Return [x, y] of the center of cell containing provided text 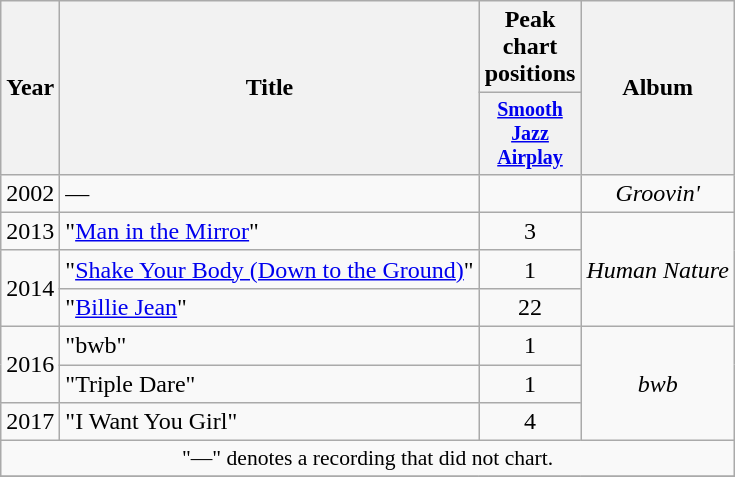
Title [270, 88]
"Billie Jean" [270, 307]
2002 [30, 193]
3 [530, 231]
"Triple Dare" [270, 384]
4 [530, 422]
22 [530, 307]
2013 [30, 231]
2017 [30, 422]
bwb [658, 384]
Human Nature [658, 269]
"Shake Your Body (Down to the Ground)" [270, 269]
Year [30, 88]
"Man in the Mirror" [270, 231]
Groovin' [658, 193]
Smooth JazzAirplay [530, 134]
"—" denotes a recording that did not chart. [368, 459]
2016 [30, 365]
— [270, 193]
Peak chart positions [530, 47]
"I Want You Girl" [270, 422]
Album [658, 88]
"bwb" [270, 346]
2014 [30, 288]
